For the text-containing cell, return its midpoint in [x, y] coordinate format. 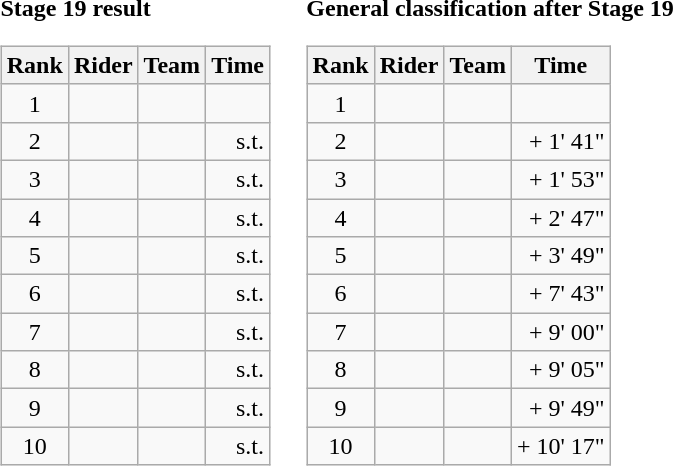
+ 9' 00" [560, 332]
+ 1' 53" [560, 179]
+ 1' 41" [560, 141]
+ 3' 49" [560, 256]
+ 7' 43" [560, 294]
+ 9' 05" [560, 370]
+ 10' 17" [560, 446]
+ 2' 47" [560, 217]
+ 9' 49" [560, 408]
